Find where the given text appears and provide that cell's center as (X, Y) coordinate. 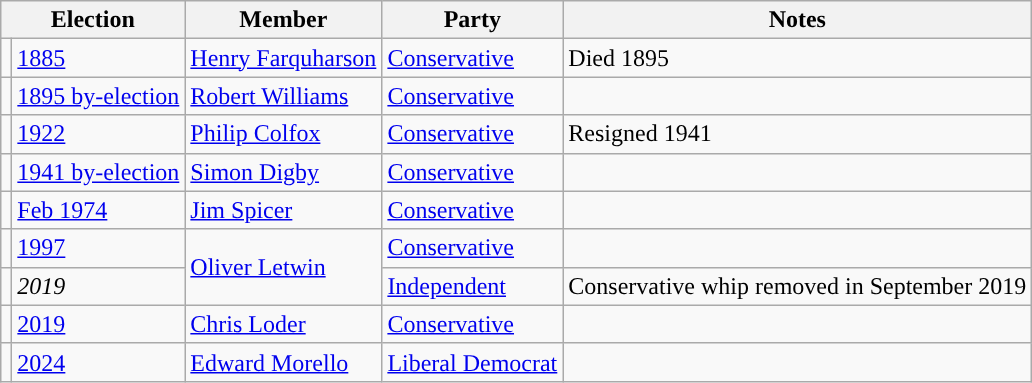
Election (93, 20)
Jim Spicer (284, 210)
1922 (98, 134)
2024 (98, 362)
Oliver Letwin (284, 267)
1885 (98, 58)
Died 1895 (798, 58)
Simon Digby (284, 172)
Henry Farquharson (284, 58)
Party (472, 20)
Notes (798, 20)
Resigned 1941 (798, 134)
1895 by-election (98, 96)
Robert Williams (284, 96)
Chris Loder (284, 324)
Liberal Democrat (472, 362)
Conservative whip removed in September 2019 (798, 286)
Member (284, 20)
1941 by-election (98, 172)
Feb 1974 (98, 210)
Philip Colfox (284, 134)
Independent (472, 286)
Edward Morello (284, 362)
1997 (98, 248)
